Output the [X, Y] coordinate of the center of the cell containing the given text.  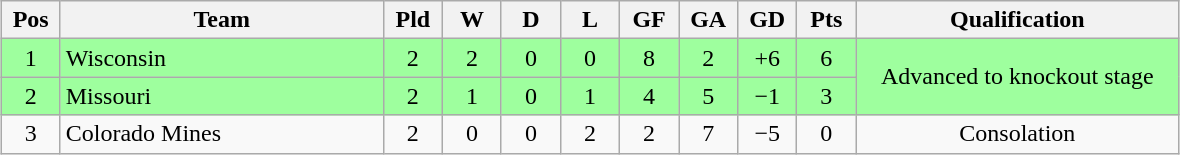
Wisconsin [222, 58]
−5 [768, 134]
6 [826, 58]
−1 [768, 96]
Pld [412, 20]
Consolation [1018, 134]
7 [708, 134]
Advanced to knockout stage [1018, 77]
8 [650, 58]
Pts [826, 20]
GA [708, 20]
D [530, 20]
Qualification [1018, 20]
Missouri [222, 96]
4 [650, 96]
5 [708, 96]
Colorado Mines [222, 134]
L [590, 20]
+6 [768, 58]
GD [768, 20]
GF [650, 20]
Pos [30, 20]
Team [222, 20]
W [472, 20]
